Pinpoint the cell where the given text exists, returning its [x, y] midpoint coordinate. 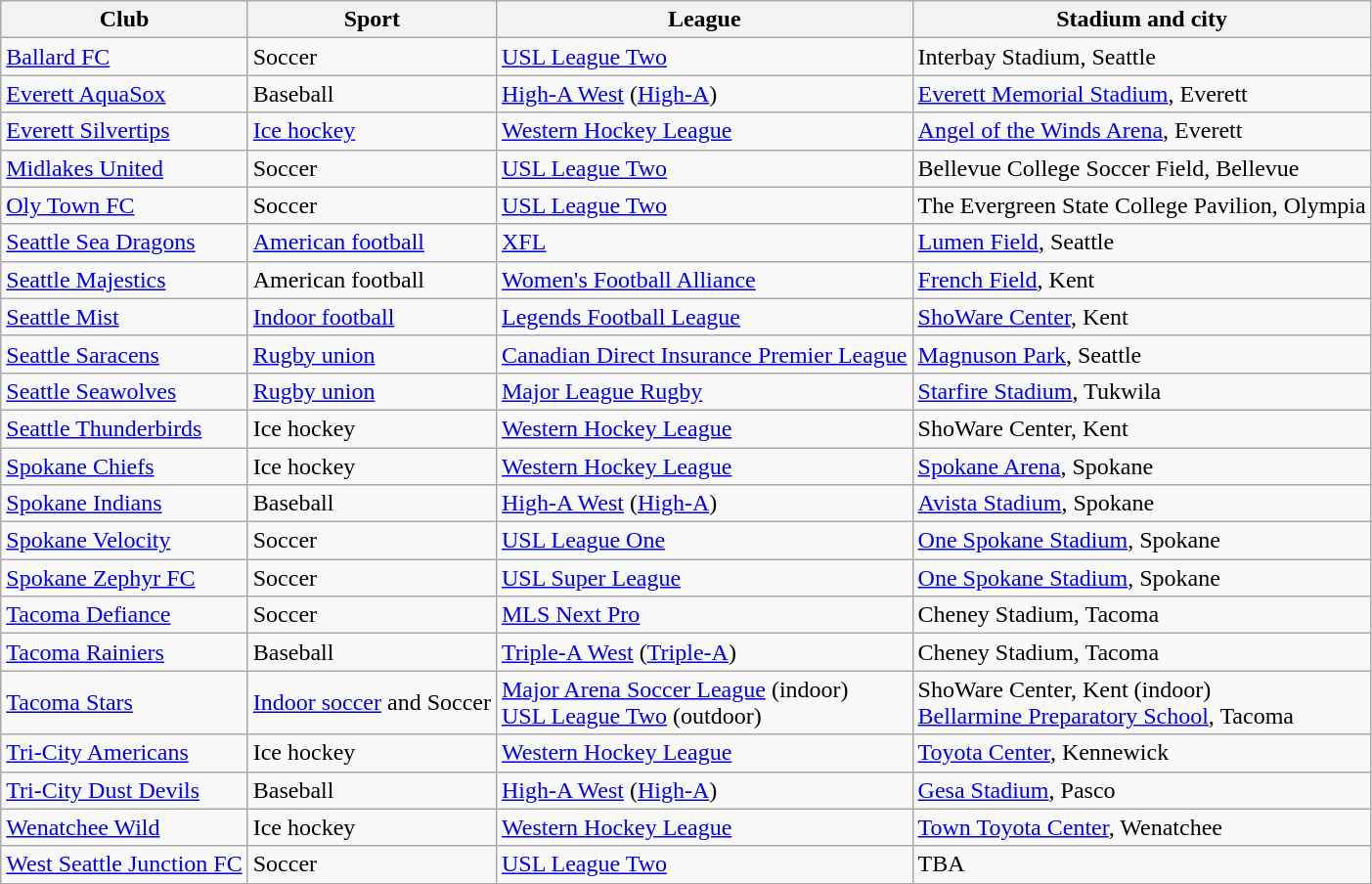
Spokane Velocity [124, 541]
Spokane Arena, Spokane [1142, 466]
Spokane Chiefs [124, 466]
Tacoma Rainiers [124, 652]
Tacoma Stars [124, 702]
Everett Memorial Stadium, Everett [1142, 94]
Seattle Saracens [124, 354]
MLS Next Pro [704, 615]
Angel of the Winds Arena, Everett [1142, 131]
Major League Rugby [704, 391]
The Evergreen State College Pavilion, Olympia [1142, 205]
Indoor football [372, 317]
Everett AquaSox [124, 94]
Canadian Direct Insurance Premier League [704, 354]
Spokane Indians [124, 504]
Triple-A West (Triple-A) [704, 652]
ShoWare Center, Kent (indoor)Bellarmine Preparatory School, Tacoma [1142, 702]
West Seattle Junction FC [124, 864]
USL Super League [704, 578]
USL League One [704, 541]
Seattle Mist [124, 317]
Starfire Stadium, Tukwila [1142, 391]
Everett Silvertips [124, 131]
Oly Town FC [124, 205]
Tri-City Dust Devils [124, 790]
Toyota Center, Kennewick [1142, 753]
Lumen Field, Seattle [1142, 243]
Legends Football League [704, 317]
XFL [704, 243]
Wenatchee Wild [124, 827]
TBA [1142, 864]
Bellevue College Soccer Field, Bellevue [1142, 168]
French Field, Kent [1142, 280]
Seattle Thunderbirds [124, 428]
Club [124, 20]
Avista Stadium, Spokane [1142, 504]
Seattle Majestics [124, 280]
League [704, 20]
Indoor soccer and Soccer [372, 702]
Women's Football Alliance [704, 280]
Seattle Sea Dragons [124, 243]
Ballard FC [124, 57]
Midlakes United [124, 168]
Tri-City Americans [124, 753]
Major Arena Soccer League (indoor)USL League Two (outdoor) [704, 702]
Magnuson Park, Seattle [1142, 354]
Interbay Stadium, Seattle [1142, 57]
Seattle Seawolves [124, 391]
Gesa Stadium, Pasco [1142, 790]
Sport [372, 20]
Tacoma Defiance [124, 615]
Spokane Zephyr FC [124, 578]
Stadium and city [1142, 20]
Town Toyota Center, Wenatchee [1142, 827]
